For the text-containing cell, return its midpoint in (x, y) coordinate format. 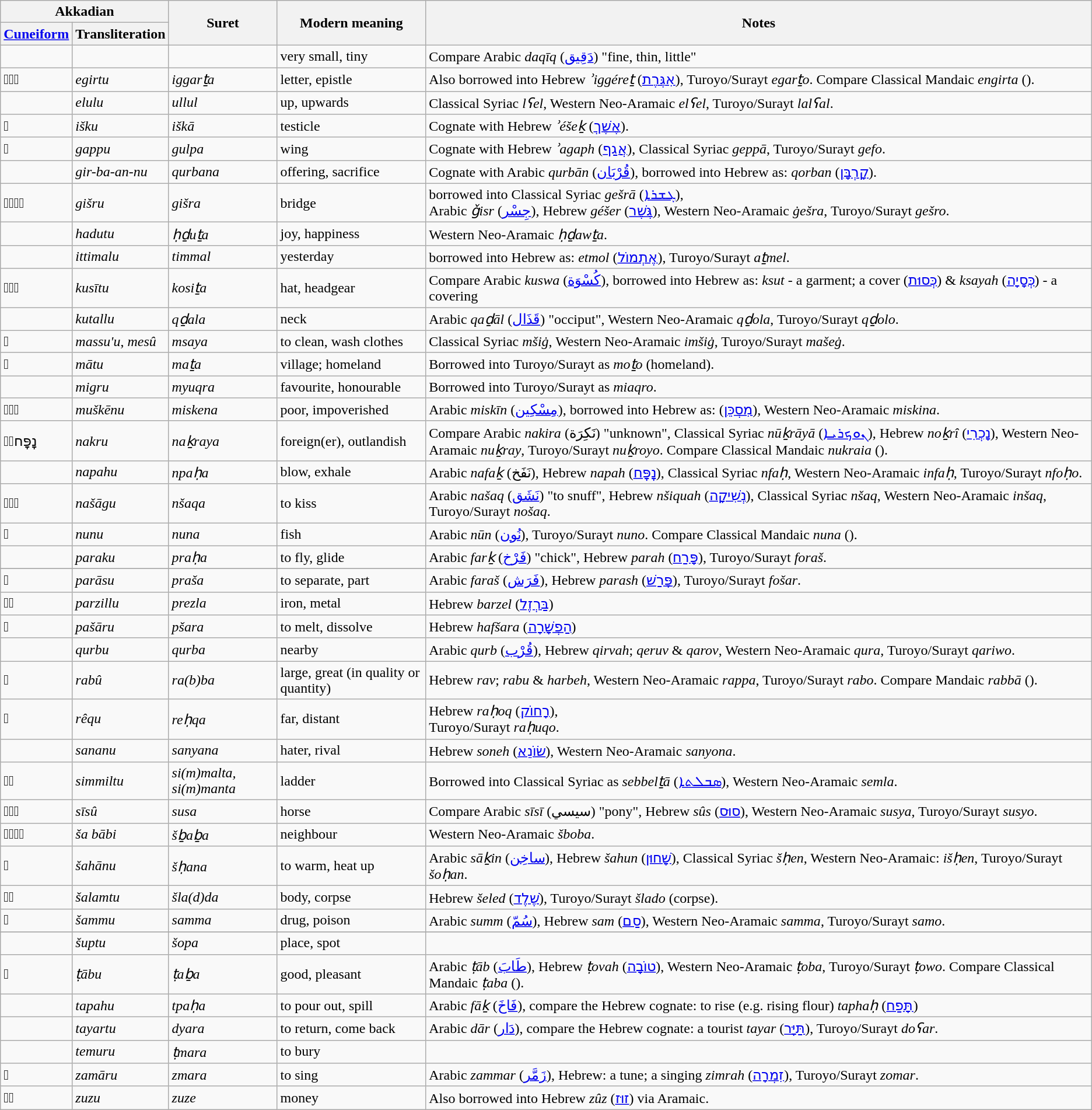
massu'u, mesû (120, 341)
Cognate with Arabic qurbān (قُرْبَان), borrowed into Hebrew as: qorban (קָרְבָּן). (759, 172)
timmal (223, 257)
Notes (759, 23)
Classical Syriac mšiġ, Western Neo-Aramaic imšiġ, Turoyo/Surayt mašeġ. (759, 341)
hat, headgear (351, 288)
offering, sacrifice (351, 172)
ra(b)ba (223, 680)
šopa (223, 943)
blow, exhale (351, 472)
myuqra (223, 387)
𒀲𒆳𒊏 (36, 812)
𒌆𒁇𒌆 (36, 288)
𒀭𒁇 (36, 603)
rêqu (120, 719)
𒂊𒄈𒌅 (36, 79)
neck (351, 319)
Hebrew hafšara (הַפְשָׁרָה) (759, 627)
kutallu (120, 319)
Compare Arabic sīsī (سيسي) "pony", Hebrew sûs (סוּס), Western Neo-Aramaic susya, Turoyo/Surayt susyo. (759, 812)
qḏala (223, 319)
𒄑𒃴 (36, 781)
qurba (223, 650)
pšara (223, 627)
𒇽𒉽נׇפׇּח (36, 441)
elulu (120, 103)
bridge (351, 203)
sananu (120, 751)
zamāru (120, 1075)
𒊭𒁀𒁉𒅎 (36, 835)
Akkadian (85, 12)
hadutu (120, 234)
horse (351, 812)
very small, tiny (351, 57)
simmiltu (120, 781)
Arabic fāḵ (فَاخَ), compare the Hebrew cognate: to rise (e.g. rising flour) taphaḥ (תָּפַח) (759, 1006)
Borrowed into Classical Syriac as sebbelṯā (ܣܒܠܬܐ), Western Neo-Aramaic semla. (759, 781)
yesterday (351, 257)
Arabic našaq (نَشَق) "to snuff", Hebrew nšiquah (נְשִׁיקָה), Classical Syriac nšaq, Western Neo-Aramaic inšaq, Turoyo/Surayt nošaq. (759, 503)
to sing (351, 1075)
Hebrew rav; rabu & harbeh, Western Neo-Aramaic rappa, Turoyo/Surayt rabo. Compare Mandaic rabbā (). (759, 680)
Hebrew raḥoq (רָחוֹק),Turoyo/Surayt raḥuqo. (759, 719)
nearby (351, 650)
migru (120, 387)
foreign(er), outlandish (351, 441)
𒄩 (36, 535)
Transliteration (120, 34)
Arabic qaḏāl (قَذَال) "occiput", Western Neo-Aramaic qḏola, Turoyo/Surayt qḏolo. (759, 319)
to kiss (351, 503)
sīsû (120, 812)
Arabic miskīn (مِسْكِين), borrowed into Hebrew as: (מִסְכֵּן), Western Neo-Aramaic miskina. (759, 410)
nuna (223, 535)
Arabic nafaḵ (نَفَخ), Hebrew napah (נׇפׇּח), Classical Syriac nfaḥ, Western Neo-Aramaic infaḥ, Turoyo/Surayt nfoḥo. (759, 472)
Borrowed into Turoyo/Surayt as moṯo (homeland). (759, 364)
large, great (in quality or quantity) (351, 680)
Arabic farḵ (فَرْخ) "chick", Hebrew parah (פָּרַח), Turoyo/Surayt foraš. (759, 557)
pašāru (120, 627)
Suret (223, 23)
𒈛 (36, 341)
kosiṯa (223, 288)
muškēnu (120, 410)
testicle (351, 126)
praša (223, 581)
Arabic dār (دَار), compare the Hebrew cognate: a tourist tayar (תַּיָּר), Turoyo/Surayt doʕar. (759, 1029)
ṭaḇa (223, 974)
𒇽𒁁 (36, 898)
Western Neo-Aramaic šboba. (759, 835)
egirtu (120, 79)
𒌑 (36, 920)
Classical Syriac lʕel, Western Neo-Aramaic elʕel, Turoyo/Surayt lalʕal. (759, 103)
Compare Arabic daqīq (دَقِيق) "fine, thin, little" (759, 57)
nunu (120, 535)
Arabic qurb (قُرْب), Hebrew qirvah; qeruv & qarov, Western Neo-Aramaic qura, Turoyo/Surayt qariwo. (759, 650)
Cuneiform (36, 34)
𒁔 (36, 627)
msaya (223, 341)
to fly, glide (351, 557)
good, pleasant (351, 974)
Also borrowed into Hebrew ʾiggéreṯ (אִגֶּרֶת), Turoyo/Surayt egarṯo. Compare Classical Mandaic engirta (). (759, 79)
našāgu (120, 503)
𒋤 (36, 719)
ša bābi (120, 835)
naḵraya (223, 441)
place, spot (351, 943)
poor, impoverished (351, 410)
wing (351, 149)
Arabic summ (سُمّ), Hebrew sam (סַם), Western Neo-Aramaic samma, Turoyo/Surayt samo. (759, 920)
gulpa (223, 149)
Hebrew šeled (שֶׁלֶד), Turoyo/Surayt šlado (corpse). (759, 898)
𒆳 (36, 364)
šalamtu (120, 898)
šḇaḇa (223, 835)
body, corpse (351, 898)
𒀉 (36, 149)
šammu (120, 920)
nakru (120, 441)
tapahu (120, 1006)
village; homeland (351, 364)
paraku (120, 557)
joy, happiness (351, 234)
miskena (223, 410)
susa (223, 812)
ṭmara (223, 1052)
ullul (223, 103)
Hebrew barzel (בַּרְזֶל) (759, 603)
to clean, wash clothes (351, 341)
Arabic sāḵin (ساخِن), Hebrew šahun (שָׁחוּן), Classical Syriac šḥen, Western Neo-Aramaic: išḥen, Turoyo/Surayt šoḥan. (759, 866)
ṭābu (120, 974)
Cognate with Hebrew ʾagaph (אֲגַף), Classical Syriac geppā, Turoyo/Surayt gefo. (759, 149)
borrowed into Hebrew as: etmol (אֶתְמוֹל), Turoyo/Surayt aṯmel. (759, 257)
kusītu (120, 288)
Compare Arabic kuswa (كُسْوَة), borrowed into Hebrew as: ksut - a garment; a cover (כְּסוּת) & ksayah (כְּסָיָה) - a covering (759, 288)
𒈦𒂗𒆕 (36, 410)
parāsu (120, 581)
𒂄 (36, 866)
napahu (120, 472)
to melt, dissolve (351, 627)
Also borrowed into Hebrew zûz (זוּז) via Aramaic. (759, 1098)
𒍪𒊻 (36, 1098)
𒄭 (36, 974)
nšaqa (223, 503)
maṯa (223, 364)
Arabic faraš (فَرَش), Hebrew parash (פָּרַשׁ), Turoyo/Surayt fošar. (759, 581)
favourite, honourable (351, 387)
to pour out, spill (351, 1006)
parzillu (120, 603)
fish (351, 535)
prezla (223, 603)
gappu (120, 149)
gišru (120, 203)
rabû (120, 680)
iškā (223, 126)
far, distant (351, 719)
borrowed into Classical Syriac gešrā (ܓܫܪܐ),Arabic ǧisr (جِسْر), Hebrew géšer (גֶּשֶׁר), Western Neo-Aramaic ġešra, Turoyo/Surayt gešro. (759, 203)
si(m)malta, si(m)manta (223, 781)
to bury (351, 1052)
Modern meaning (351, 23)
qurbu (120, 650)
išku (120, 126)
samma (223, 920)
šahānu (120, 866)
up, upwards (351, 103)
ladder (351, 781)
to return, come back (351, 1029)
šla(d)da (223, 898)
tpaḥa (223, 1006)
ḥḏuṯa (223, 234)
zuzu (120, 1098)
qurbana (223, 172)
gir-ba-an-nu (120, 172)
zmara (223, 1075)
Arabic zammar (زَمَّر), Hebrew: a tune; a singing zimrah (זִמְרָה), Turoyo/Surayt zomar. (759, 1075)
Borrowed into Turoyo/Surayt as miaqro. (759, 387)
Arabic nūn (نُون), Turoyo/Surayt nuno. Compare Classical Mandaic nuna (). (759, 535)
ittimalu (120, 257)
𒄀𒅆𒅕𒊑 (36, 203)
Hebrew soneh (שׂוֹנֵא), Western Neo-Aramaic sanyona. (759, 751)
dyara (223, 1029)
Cognate with Hebrew ʾéšeḵ (אֶשֶׁךְ). (759, 126)
sanyana (223, 751)
temuru (120, 1052)
tayartu (120, 1029)
drug, poison (351, 920)
money (351, 1098)
gišra (223, 203)
𒉈𒋢𒌒 (36, 503)
zuze (223, 1098)
praḥa (223, 557)
šḥana (223, 866)
to separate, part (351, 581)
npaḥa (223, 472)
šuptu (120, 943)
𒂡 (36, 1075)
𒋓 (36, 126)
hater, rival (351, 751)
neighbour (351, 835)
𒋻 (36, 581)
𒃲 (36, 680)
iron, metal (351, 603)
Arabic ṭāb (طَابَ), Hebrew ṭovah (טוֹבָה), Western Neo-Aramaic ṭoba, Turoyo/Surayt ṭowo. Compare Classical Mandaic ṭaba (). (759, 974)
to warm, heat up (351, 866)
Western Neo-Aramaic ḥḏawṯa. (759, 234)
mātu (120, 364)
letter, epistle (351, 79)
iggarṯa (223, 79)
reḥqa (223, 719)
